For the text-containing cell, return its midpoint in [X, Y] coordinate format. 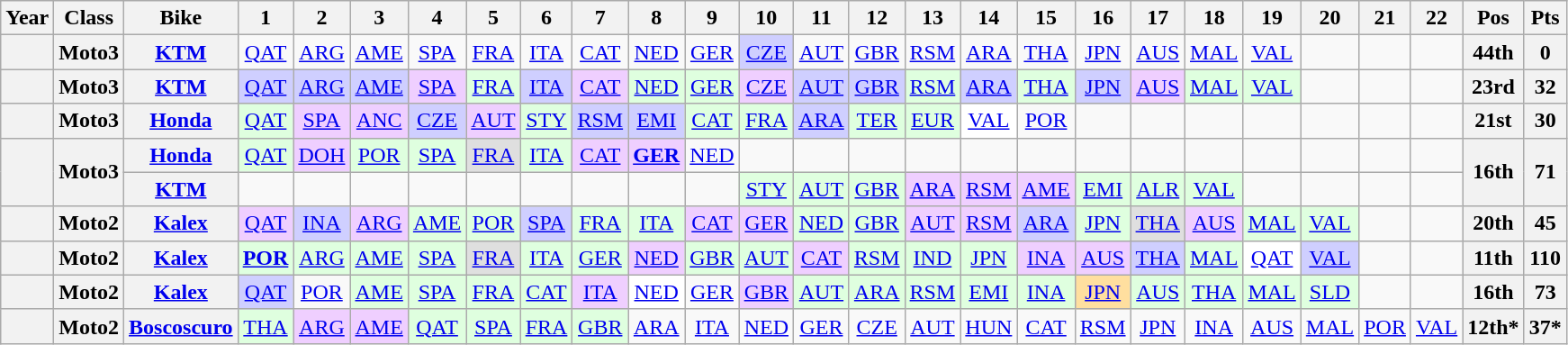
HUN [988, 326]
17 [1158, 18]
TER [877, 121]
20th [1493, 223]
Year [27, 18]
21 [1385, 18]
12th* [1493, 326]
Pts [1545, 18]
10 [766, 18]
73 [1545, 292]
37* [1545, 326]
Class [89, 18]
3 [379, 18]
7 [600, 18]
15 [1046, 18]
18 [1213, 18]
0 [1545, 52]
44th [1493, 52]
DOH [322, 155]
9 [712, 18]
30 [1545, 121]
13 [933, 18]
4 [437, 18]
EUR [933, 121]
Bike [182, 18]
21st [1493, 121]
14 [988, 18]
22 [1437, 18]
20 [1329, 18]
Pos [1493, 18]
12 [877, 18]
ALR [1158, 189]
16 [1103, 18]
19 [1272, 18]
71 [1545, 172]
11 [822, 18]
8 [657, 18]
2 [322, 18]
110 [1545, 258]
SLD [1329, 292]
IND [933, 258]
45 [1545, 223]
5 [493, 18]
6 [546, 18]
11th [1493, 258]
1 [266, 18]
23rd [1493, 86]
32 [1545, 86]
ANC [379, 121]
Boscoscuro [182, 326]
